Pinpoint the cell where the given text exists, returning its (x, y) midpoint coordinate. 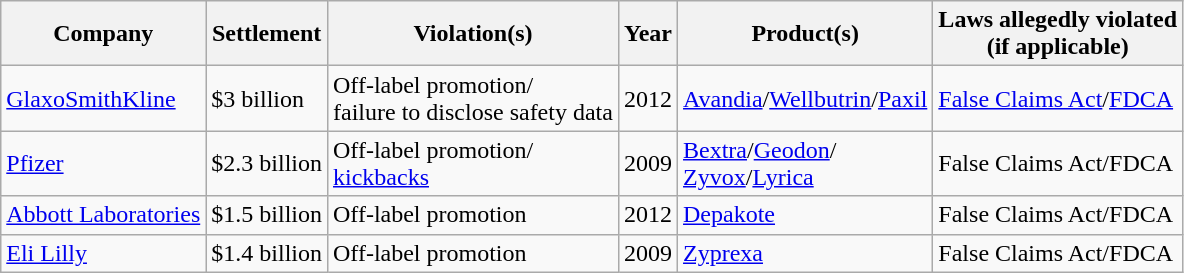
$3 billion (267, 98)
Violation(s) (472, 34)
Company (104, 34)
Abbott Laboratories (104, 215)
Off-label promotion/ kickbacks (472, 164)
Product(s) (806, 34)
$2.3 billion (267, 164)
Depakote (806, 215)
Year (648, 34)
Bextra/Geodon/ Zyvox/Lyrica (806, 164)
Settlement (267, 34)
Pfizer (104, 164)
GlaxoSmithKline (104, 98)
Laws allegedly violated (if applicable) (1058, 34)
$1.5 billion (267, 215)
Off-label promotion/ failure to disclose safety data (472, 98)
$1.4 billion (267, 253)
Avandia/Wellbutrin/Paxil (806, 98)
Eli Lilly (104, 253)
Zyprexa (806, 253)
